Scan for the cell matching the given text and deliver its [x, y] coordinate at center. 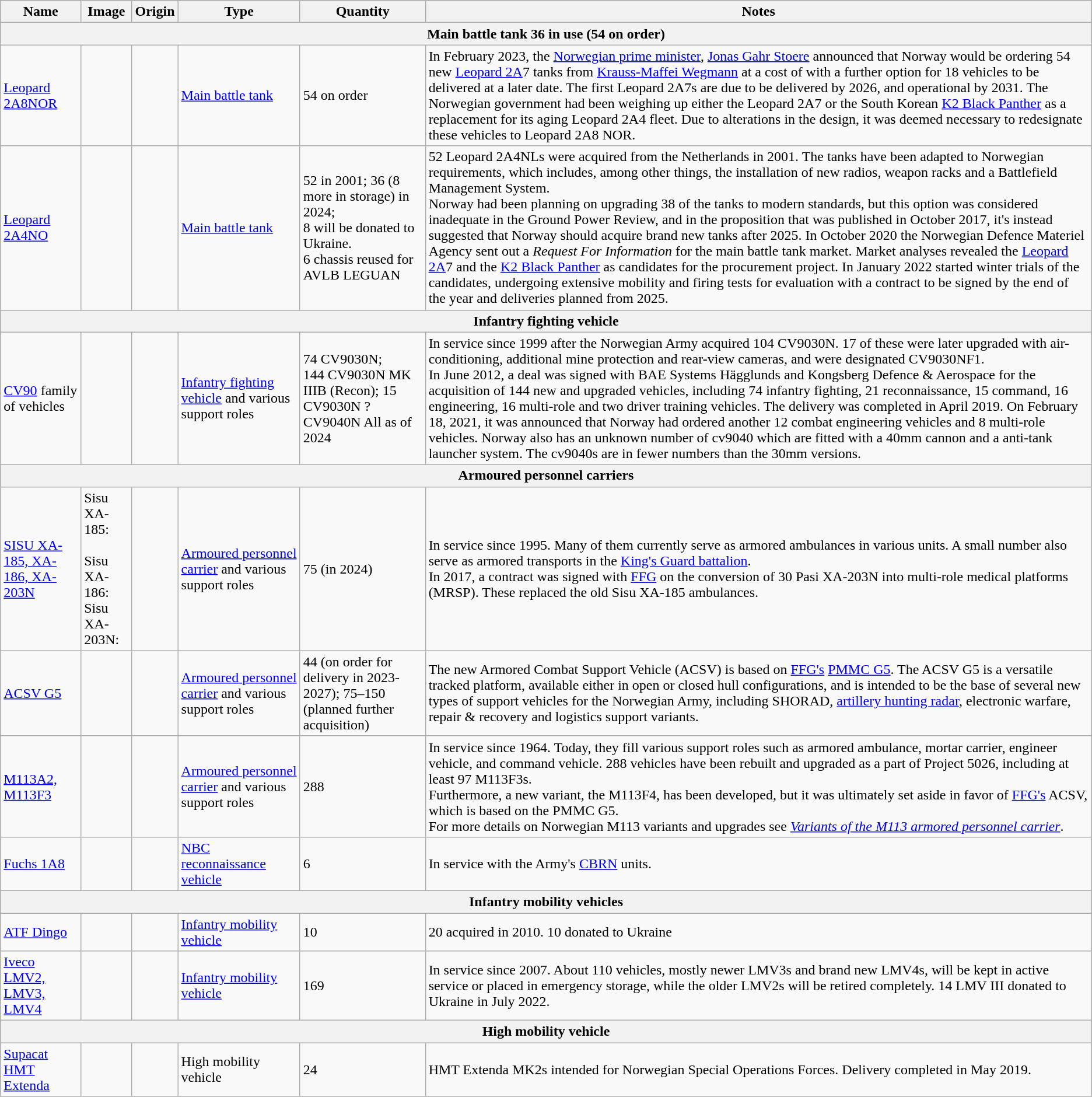
HMT Extenda MK2s intended for Norwegian Special Operations Forces. Delivery completed in May 2019. [758, 1070]
54 on order [363, 96]
Infantry mobility vehicles [546, 902]
ACSV G5 [41, 693]
Origin [155, 12]
Armoured personnel carriers [546, 476]
288 [363, 787]
Main battle tank 36 in use (54 on order) [546, 34]
Type [239, 12]
NBC reconnaissance vehicle [239, 864]
10 [363, 931]
Leopard 2A4NO [41, 228]
M113A2, M113F3 [41, 787]
SISU XA-185, XA-186, XA-203N [41, 568]
Fuchs 1A8 [41, 864]
169 [363, 986]
Sisu XA-185: Sisu XA-186: Sisu XA-203N: [106, 568]
Image [106, 12]
6 [363, 864]
Notes [758, 12]
Leopard 2A8NOR [41, 96]
75 (in 2024) [363, 568]
Name [41, 12]
CV90 family of vehicles [41, 398]
20 acquired in 2010. 10 donated to Ukraine [758, 931]
74 CV9030N;144 CV9030N MK IIIB (Recon); 15 CV9030N ? CV9040N All as of 2024 [363, 398]
Iveco LMV2, LMV3, LMV4 [41, 986]
Supacat HMT Extenda [41, 1070]
Infantry fighting vehicle [546, 321]
24 [363, 1070]
52 in 2001; 36 (8 more in storage) in 2024;8 will be donated to Ukraine. 6 chassis reused for AVLB LEGUAN [363, 228]
Quantity [363, 12]
Infantry fighting vehicle and various support roles [239, 398]
ATF Dingo [41, 931]
In service with the Army's CBRN units. [758, 864]
44 (on order for delivery in 2023-2027); 75–150 (planned further acquisition) [363, 693]
